Capture the cell that displays the provided text and extract its [x, y] central coordinate. 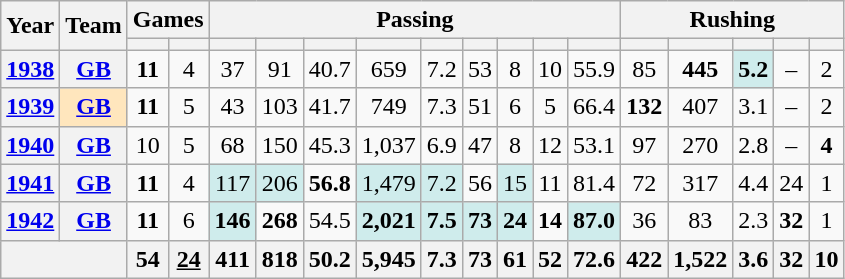
Passing [415, 20]
407 [700, 107]
749 [388, 107]
1,522 [700, 259]
206 [280, 183]
37 [232, 69]
3.1 [754, 107]
5.2 [754, 69]
36 [644, 221]
52 [550, 259]
41.7 [330, 107]
1942 [30, 221]
81.4 [594, 183]
Team [94, 26]
50.2 [330, 259]
53 [480, 69]
1,479 [388, 183]
12 [550, 145]
43 [232, 107]
97 [644, 145]
7.5 [442, 221]
87.0 [594, 221]
422 [644, 259]
411 [232, 259]
818 [280, 259]
132 [644, 107]
72.6 [594, 259]
54 [148, 259]
150 [280, 145]
4.4 [754, 183]
68 [232, 145]
85 [644, 69]
72 [644, 183]
53.1 [594, 145]
2.8 [754, 145]
117 [232, 183]
Games [168, 20]
1940 [30, 145]
659 [388, 69]
51 [480, 107]
55.9 [594, 69]
3.6 [754, 259]
56 [480, 183]
1939 [30, 107]
5,945 [388, 259]
Year [30, 26]
268 [280, 221]
445 [700, 69]
146 [232, 221]
2,021 [388, 221]
66.4 [594, 107]
91 [280, 69]
45.3 [330, 145]
270 [700, 145]
15 [514, 183]
61 [514, 259]
83 [700, 221]
2.3 [754, 221]
40.7 [330, 69]
1,037 [388, 145]
56.8 [330, 183]
1938 [30, 69]
317 [700, 183]
Rushing [732, 20]
47 [480, 145]
54.5 [330, 221]
103 [280, 107]
14 [550, 221]
1941 [30, 183]
6.9 [442, 145]
